Determine the (X, Y) coordinate at the center of the cell enclosing the given text.  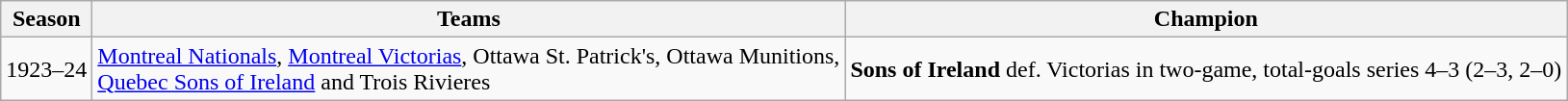
Sons of Ireland def. Victorias in two-game, total-goals series 4–3 (2–3, 2–0) (1206, 69)
Champion (1206, 19)
Teams (469, 19)
Season (46, 19)
Montreal Nationals, Montreal Victorias, Ottawa St. Patrick's, Ottawa Munitions, Quebec Sons of Ireland and Trois Rivieres (469, 69)
1923–24 (46, 69)
